Return [x, y] of the center of cell containing provided text 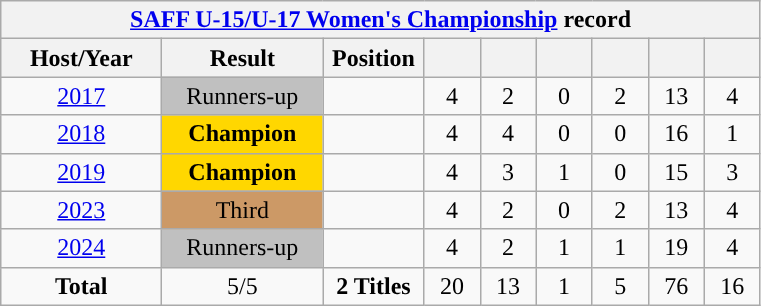
Position [374, 58]
2023 [82, 210]
20 [452, 286]
2019 [82, 172]
Third [242, 210]
5 [620, 286]
Result [242, 58]
Host/Year [82, 58]
76 [676, 286]
2024 [82, 248]
Total [82, 286]
2017 [82, 96]
15 [676, 172]
SAFF U-15/U-17 Women's Championship record [381, 20]
2 Titles [374, 286]
2018 [82, 134]
5/5 [242, 286]
19 [676, 248]
